Output the (X, Y) coordinate of the center of the cell containing the given text.  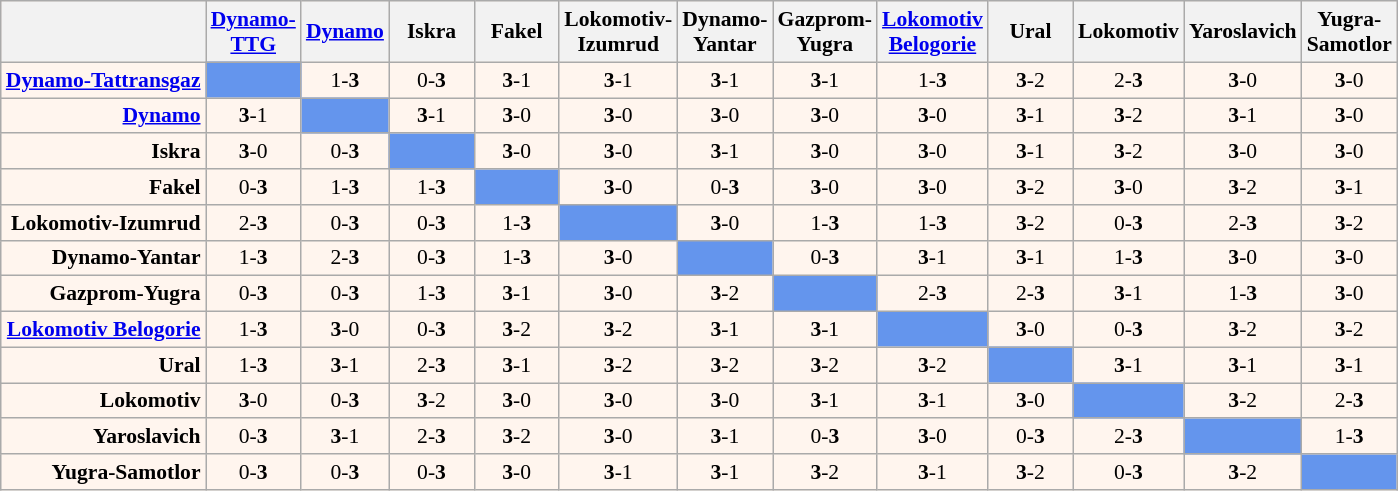
Dynamo- Yantar (724, 32)
Dynamo-Yantar (104, 258)
Dynamo- TTG (254, 32)
Yugra- Samotlor (1350, 32)
Lokomotiv- Izumrud (618, 32)
Lokomotiv-Izumrud (104, 223)
Gazprom- Yugra (825, 32)
Yugra-Samotlor (104, 472)
Dynamo-Tattransgaz (104, 80)
Gazprom-Yugra (104, 294)
